Extract the (x, y) coordinate from the center of the cell holding the provided text.  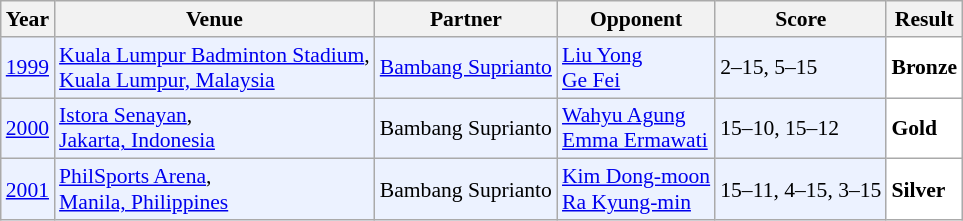
Gold (924, 128)
Opponent (636, 19)
2–15, 5–15 (800, 68)
Partner (466, 19)
Score (800, 19)
15–10, 15–12 (800, 128)
Year (28, 19)
2001 (28, 190)
15–11, 4–15, 3–15 (800, 190)
2000 (28, 128)
Silver (924, 190)
Liu Yong Ge Fei (636, 68)
Istora Senayan,Jakarta, Indonesia (214, 128)
Result (924, 19)
Kuala Lumpur Badminton Stadium,Kuala Lumpur, Malaysia (214, 68)
1999 (28, 68)
Wahyu Agung Emma Ermawati (636, 128)
Kim Dong-moon Ra Kyung-min (636, 190)
Bronze (924, 68)
Venue (214, 19)
PhilSports Arena,Manila, Philippines (214, 190)
